Capture the cell that displays the provided text and extract its (x, y) central coordinate. 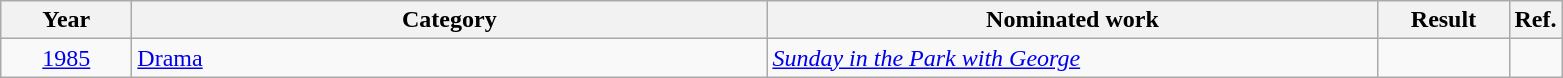
Drama (450, 58)
Nominated work (1072, 20)
1985 (66, 58)
Result (1444, 20)
Ref. (1536, 20)
Sunday in the Park with George (1072, 58)
Category (450, 20)
Year (66, 20)
